From the cell containing the given text, extract its center point as [x, y] coordinate. 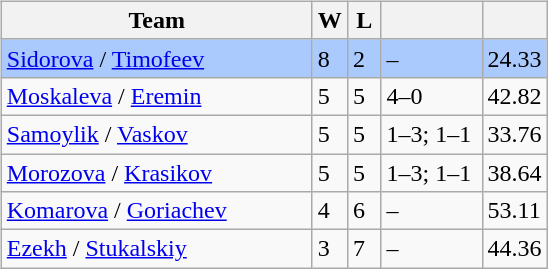
6 [364, 211]
Morozova / Krasikov [156, 173]
Samoylik / Vaskov [156, 134]
W [330, 20]
8 [330, 58]
Team [156, 20]
4–0 [432, 96]
2 [364, 58]
7 [364, 249]
Sidorova / Timofeev [156, 58]
4 [330, 211]
Komarova / Goriachev [156, 211]
Ezekh / Stukalskiy [156, 249]
53.11 [514, 211]
33.76 [514, 134]
24.33 [514, 58]
L [364, 20]
Moskaleva / Eremin [156, 96]
42.82 [514, 96]
3 [330, 249]
44.36 [514, 249]
38.64 [514, 173]
